Scan for the cell matching the given text and deliver its (x, y) coordinate at center. 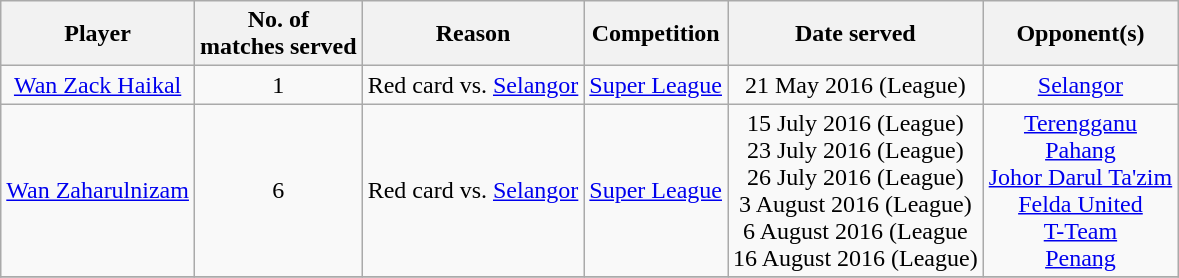
Wan Zaharulnizam (98, 190)
Competition (656, 34)
Selangor (1080, 85)
1 (278, 85)
Reason (473, 34)
15 July 2016 (League)23 July 2016 (League)26 July 2016 (League)3 August 2016 (League)6 August 2016 (League16 August 2016 (League) (856, 190)
Date served (856, 34)
6 (278, 190)
Wan Zack Haikal (98, 85)
TerengganuPahangJohor Darul Ta'zimFelda UnitedT-TeamPenang (1080, 190)
Player (98, 34)
No. of matches served (278, 34)
21 May 2016 (League) (856, 85)
Opponent(s) (1080, 34)
